Return the (x, y) coordinate for the center point of the cell that contains the specified text.  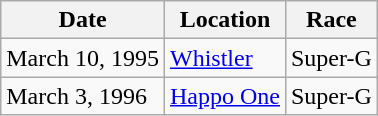
Location (224, 20)
March 10, 1995 (83, 58)
Whistler (224, 58)
Race (331, 20)
March 3, 1996 (83, 96)
Happo One (224, 96)
Date (83, 20)
